Return (X, Y) of the center of cell containing provided text 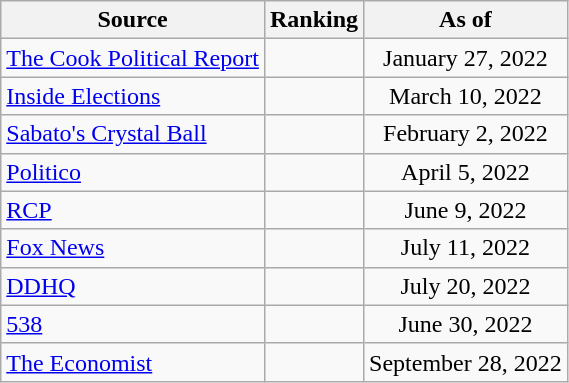
538 (133, 324)
RCP (133, 210)
July 20, 2022 (466, 286)
Inside Elections (133, 96)
September 28, 2022 (466, 362)
June 30, 2022 (466, 324)
March 10, 2022 (466, 96)
Politico (133, 172)
Ranking (314, 20)
Source (133, 20)
The Cook Political Report (133, 58)
As of (466, 20)
Sabato's Crystal Ball (133, 134)
Fox News (133, 248)
June 9, 2022 (466, 210)
The Economist (133, 362)
January 27, 2022 (466, 58)
February 2, 2022 (466, 134)
April 5, 2022 (466, 172)
July 11, 2022 (466, 248)
DDHQ (133, 286)
